Pinpoint the cell where the given text exists, returning its [X, Y] midpoint coordinate. 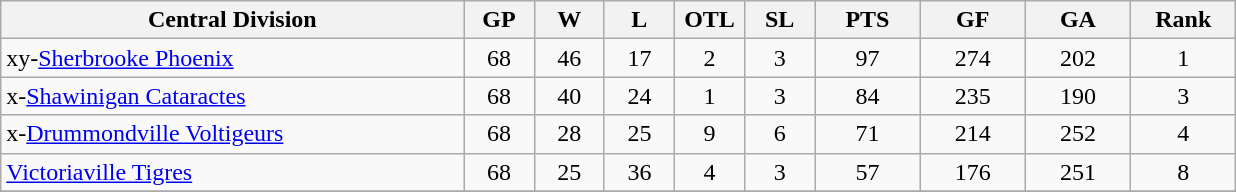
8 [1184, 172]
17 [639, 58]
190 [1078, 96]
x-Shawinigan Cataractes [232, 96]
Victoriaville Tigres [232, 172]
84 [868, 96]
202 [1078, 58]
Rank [1184, 20]
GA [1078, 20]
PTS [868, 20]
W [569, 20]
x-Drummondville Voltigeurs [232, 134]
46 [569, 58]
2 [709, 58]
57 [868, 172]
Central Division [232, 20]
GP [499, 20]
40 [569, 96]
176 [972, 172]
71 [868, 134]
251 [1078, 172]
9 [709, 134]
235 [972, 96]
xy-Sherbrooke Phoenix [232, 58]
252 [1078, 134]
28 [569, 134]
OTL [709, 20]
97 [868, 58]
214 [972, 134]
L [639, 20]
SL [780, 20]
GF [972, 20]
24 [639, 96]
6 [780, 134]
36 [639, 172]
274 [972, 58]
